From the cell containing the given text, extract its center point as [X, Y] coordinate. 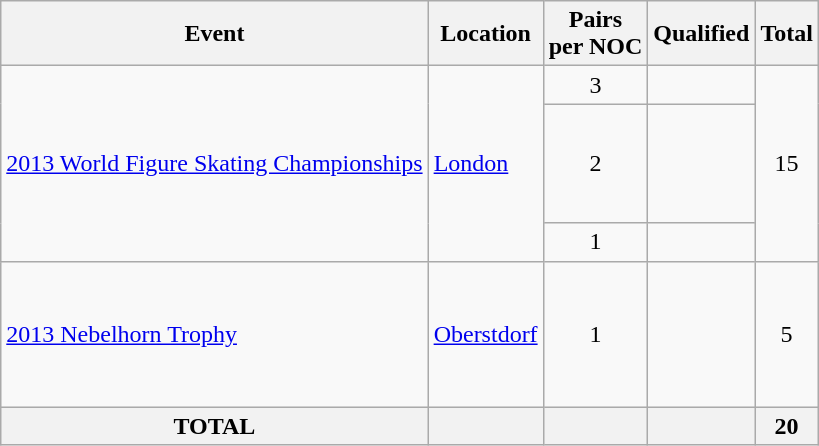
Pairs per NOC [596, 34]
15 [787, 164]
TOTAL [214, 426]
Total [787, 34]
3 [596, 85]
2 [596, 164]
Location [486, 34]
2013 Nebelhorn Trophy [214, 334]
London [486, 164]
Event [214, 34]
Oberstdorf [486, 334]
5 [787, 334]
20 [787, 426]
Qualified [702, 34]
2013 World Figure Skating Championships [214, 164]
